Find where the given text appears and provide that cell's center as (x, y) coordinate. 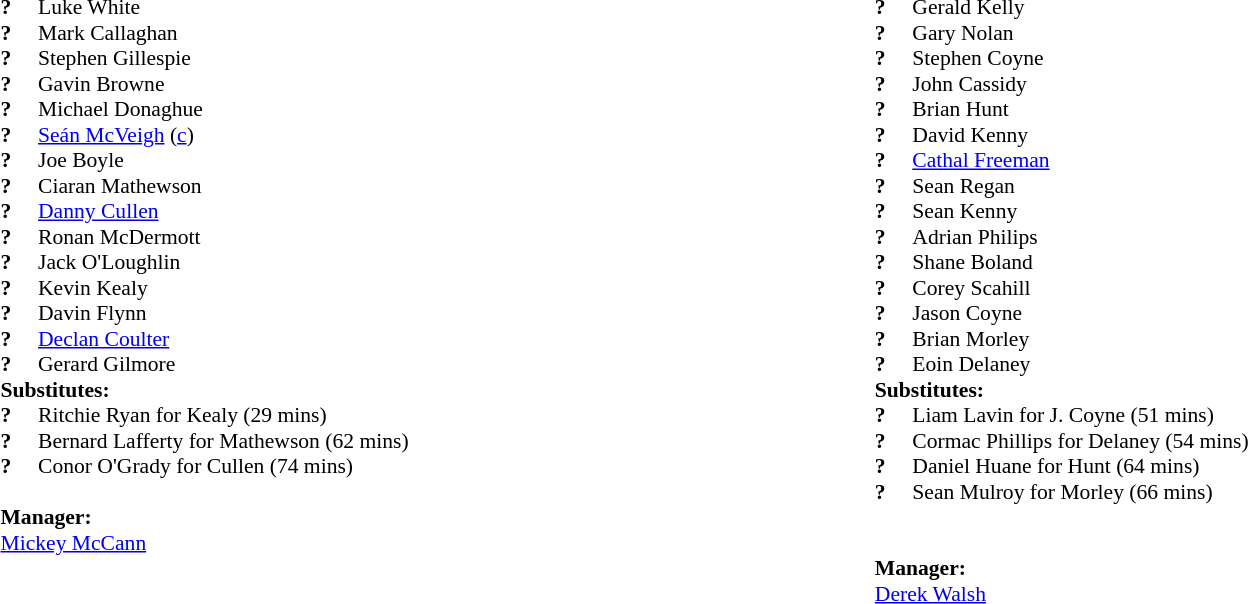
Joe Boyle (224, 161)
Danny Cullen (224, 211)
Conor O'Grady for Cullen (74 mins) (224, 467)
Cormac Phillips for Delaney (54 mins) (1080, 441)
Eoin Delaney (1080, 365)
Manager: (204, 504)
Brian Morley (1080, 339)
John Cassidy (1080, 84)
Ciaran Mathewson (224, 186)
Jack O'Loughlin (224, 263)
Liam Lavin for J. Coyne (51 mins) (1080, 415)
Brian Hunt (1080, 109)
Gerard Gilmore (224, 365)
Kevin Kealy (224, 288)
Michael Donaghue (224, 109)
Gary Nolan (1080, 33)
Shane Boland (1080, 263)
Gavin Browne (224, 84)
Seán McVeigh (c) (224, 135)
Mickey McCann (204, 543)
Davin Flynn (224, 313)
Adrian Philips (1080, 237)
Stephen Gillespie (224, 59)
Sean Kenny (1080, 211)
Stephen Coyne (1080, 59)
Cathal Freeman (1080, 161)
Corey Scahill (1080, 288)
Bernard Lafferty for Mathewson (62 mins) (224, 441)
Ronan McDermott (224, 237)
Jason Coyne (1080, 313)
Substitutes: (204, 390)
Declan Coulter (224, 339)
David Kenny (1080, 135)
Mark Callaghan (224, 33)
Sean Mulroy for Morley (66 mins) (1080, 492)
Daniel Huane for Hunt (64 mins) (1080, 467)
Sean Regan (1080, 186)
Ritchie Ryan for Kealy (29 mins) (224, 415)
